Detect which cell encompasses the target text, then output its [X, Y] center coordinate. 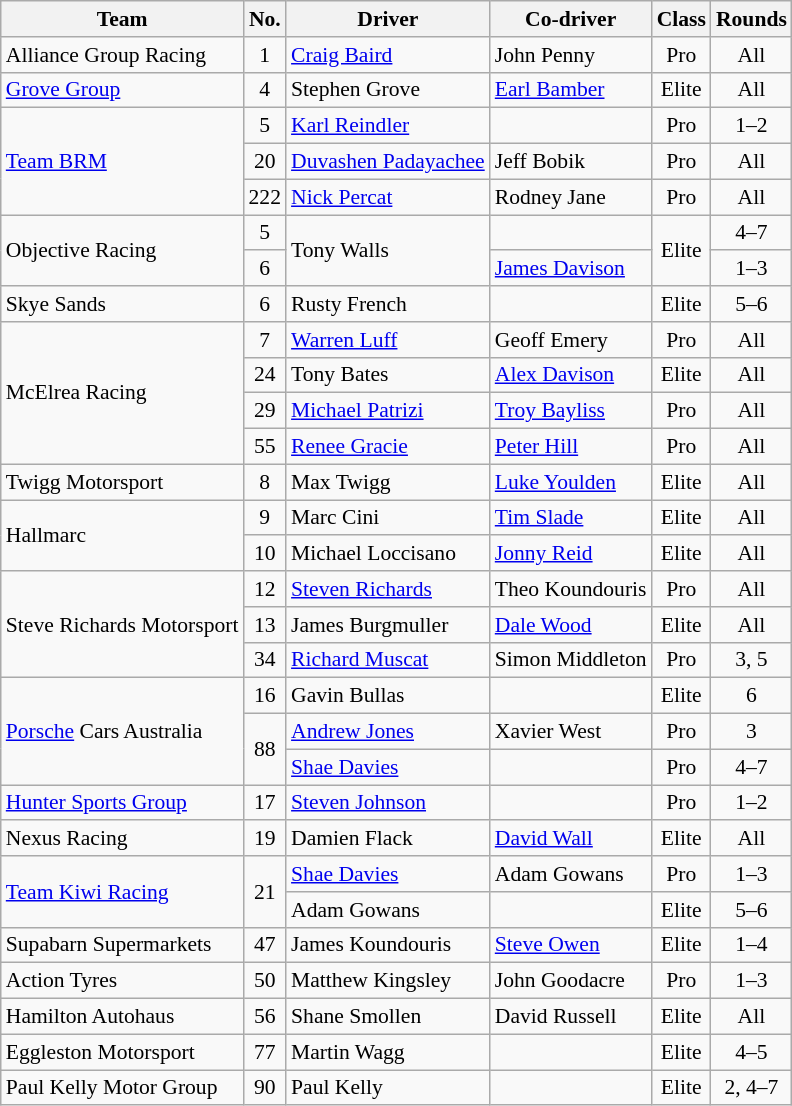
Twigg Motorsport [122, 482]
Nick Percat [388, 197]
10 [266, 554]
Luke Youlden [571, 482]
7 [266, 340]
Renee Gracie [388, 447]
47 [266, 945]
50 [266, 981]
Tim Slade [571, 518]
Simon Middleton [571, 660]
Tony Walls [388, 250]
Alliance Group Racing [122, 55]
John Penny [571, 55]
Richard Muscat [388, 660]
Action Tyres [122, 981]
Skye Sands [122, 304]
McElrea Racing [122, 393]
1 [266, 55]
4 [266, 90]
James Burgmuller [388, 625]
Porsche Cars Australia [122, 732]
Stephen Grove [388, 90]
3 [752, 732]
David Wall [571, 839]
Gavin Bullas [388, 696]
19 [266, 839]
Michael Loccisano [388, 554]
17 [266, 803]
Warren Luff [388, 340]
4–5 [752, 1052]
Team BRM [122, 162]
Duvashen Padayachee [388, 162]
Eggleston Motorsport [122, 1052]
20 [266, 162]
2, 4–7 [752, 1088]
Craig Baird [388, 55]
Rodney Jane [571, 197]
77 [266, 1052]
David Russell [571, 1017]
Michael Patrizi [388, 411]
Matthew Kingsley [388, 981]
Hamilton Autohaus [122, 1017]
Grove Group [122, 90]
Max Twigg [388, 482]
Shane Smollen [388, 1017]
29 [266, 411]
Marc Cini [388, 518]
Damien Flack [388, 839]
No. [266, 19]
1–4 [752, 945]
55 [266, 447]
Peter Hill [571, 447]
Tony Bates [388, 375]
Dale Wood [571, 625]
John Goodacre [571, 981]
Steve Owen [571, 945]
12 [266, 589]
Hallmarc [122, 536]
Hunter Sports Group [122, 803]
Rounds [752, 19]
Class [682, 19]
Team Kiwi Racing [122, 892]
Team [122, 19]
Paul Kelly [388, 1088]
Rusty French [388, 304]
8 [266, 482]
Steve Richards Motorsport [122, 624]
13 [266, 625]
16 [266, 696]
222 [266, 197]
34 [266, 660]
Alex Davison [571, 375]
Nexus Racing [122, 839]
9 [266, 518]
Driver [388, 19]
Earl Bamber [571, 90]
24 [266, 375]
Andrew Jones [388, 732]
Paul Kelly Motor Group [122, 1088]
Jonny Reid [571, 554]
Geoff Emery [571, 340]
88 [266, 750]
21 [266, 892]
Martin Wagg [388, 1052]
Xavier West [571, 732]
Steven Johnson [388, 803]
Steven Richards [388, 589]
Troy Bayliss [571, 411]
90 [266, 1088]
Supabarn Supermarkets [122, 945]
Co-driver [571, 19]
56 [266, 1017]
Theo Koundouris [571, 589]
Objective Racing [122, 250]
Jeff Bobik [571, 162]
James Davison [571, 269]
James Koundouris [388, 945]
3, 5 [752, 660]
Karl Reindler [388, 126]
